Return the [X, Y] coordinate for the center point of the cell that contains the specified text.  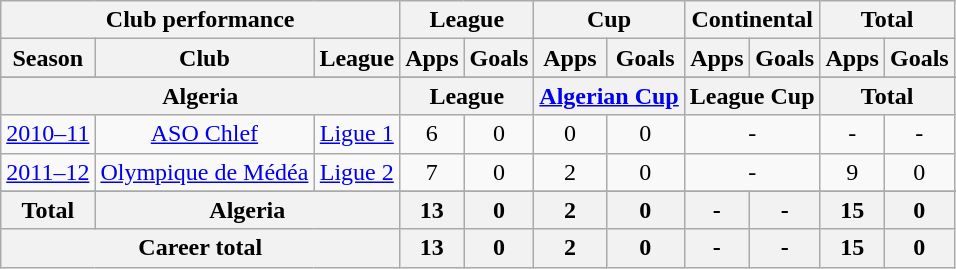
Cup [609, 20]
Continental [752, 20]
ASO Chlef [204, 134]
7 [432, 172]
6 [432, 134]
Ligue 1 [357, 134]
Algerian Cup [609, 96]
2011–12 [48, 172]
Olympique de Médéa [204, 172]
Club [204, 58]
9 [852, 172]
2010–11 [48, 134]
Club performance [200, 20]
Season [48, 58]
Career total [200, 248]
League Cup [752, 96]
Ligue 2 [357, 172]
